Return (x, y) of the center of cell containing provided text 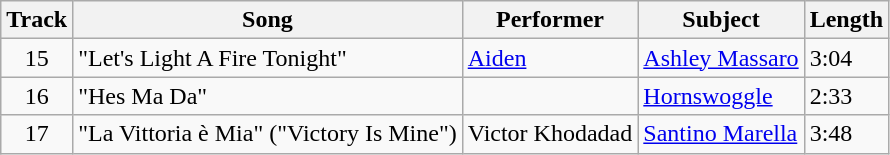
"La Vittoria è Mia" ("Victory Is Mine") (268, 134)
Aiden (550, 58)
2:33 (846, 96)
"Hes Ma Da" (268, 96)
3:48 (846, 134)
16 (37, 96)
Performer (550, 20)
"Let's Light A Fire Tonight" (268, 58)
Subject (721, 20)
Ashley Massaro (721, 58)
17 (37, 134)
Length (846, 20)
3:04 (846, 58)
Song (268, 20)
Santino Marella (721, 134)
Hornswoggle (721, 96)
Victor Khodadad (550, 134)
15 (37, 58)
Track (37, 20)
